For the text-containing cell, return its midpoint in [X, Y] coordinate format. 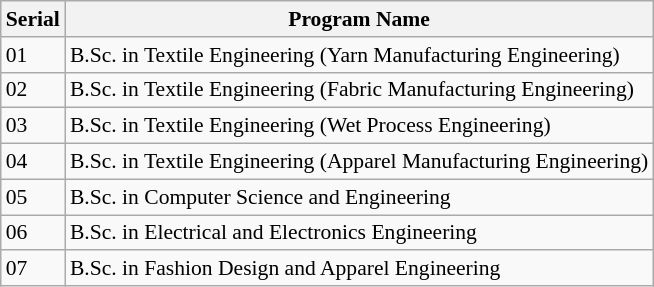
01 [33, 55]
B.Sc. in Textile Engineering (Yarn Manufacturing Engineering) [359, 55]
Serial [33, 19]
B.Sc. in Textile Engineering (Apparel Manufacturing Engineering) [359, 162]
02 [33, 90]
05 [33, 197]
06 [33, 233]
07 [33, 269]
B.Sc. in Textile Engineering (Wet Process Engineering) [359, 126]
B.Sc. in Computer Science and Engineering [359, 197]
B.Sc. in Textile Engineering (Fabric Manufacturing Engineering) [359, 90]
03 [33, 126]
B.Sc. in Fashion Design and Apparel Engineering [359, 269]
B.Sc. in Electrical and Electronics Engineering [359, 233]
04 [33, 162]
Program Name [359, 19]
